Return the (X, Y) coordinate for the center point of the cell that contains the specified text.  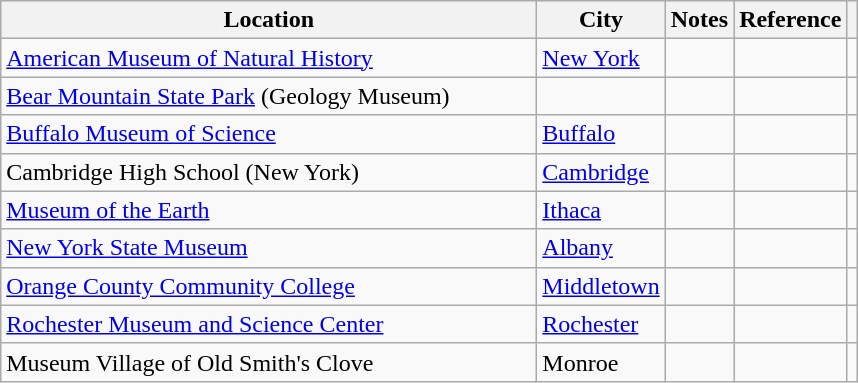
Location (269, 20)
Reference (790, 20)
Monroe (601, 362)
Museum of the Earth (269, 210)
Museum Village of Old Smith's Clove (269, 362)
Orange County Community College (269, 286)
Cambridge (601, 172)
Rochester (601, 324)
New York (601, 58)
Bear Mountain State Park (Geology Museum) (269, 96)
New York State Museum (269, 248)
Notes (699, 20)
Buffalo Museum of Science (269, 134)
Rochester Museum and Science Center (269, 324)
Ithaca (601, 210)
City (601, 20)
Buffalo (601, 134)
Middletown (601, 286)
Cambridge High School (New York) (269, 172)
American Museum of Natural History (269, 58)
Albany (601, 248)
